Search for the cell housing the specified text and yield its (X, Y) center coordinate. 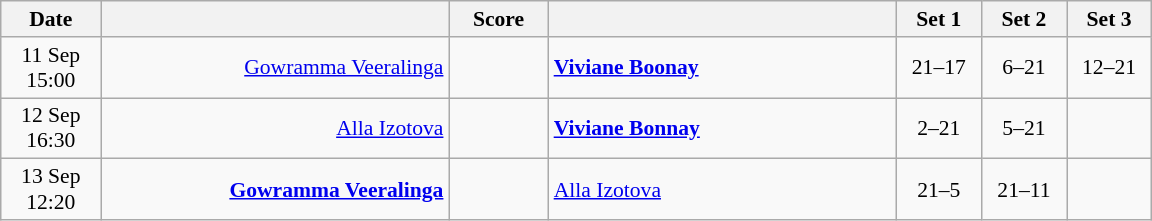
Viviane Bonnay (723, 128)
21–17 (938, 68)
Set 3 (1108, 19)
12–21 (1108, 68)
Set 1 (938, 19)
2–21 (938, 128)
11 Sep15:00 (51, 68)
Score (498, 19)
21–5 (938, 190)
5–21 (1024, 128)
12 Sep16:30 (51, 128)
Date (51, 19)
Set 2 (1024, 19)
21–11 (1024, 190)
Viviane Boonay (723, 68)
6–21 (1024, 68)
13 Sep12:20 (51, 190)
